Return [x, y] of the center of cell containing provided text 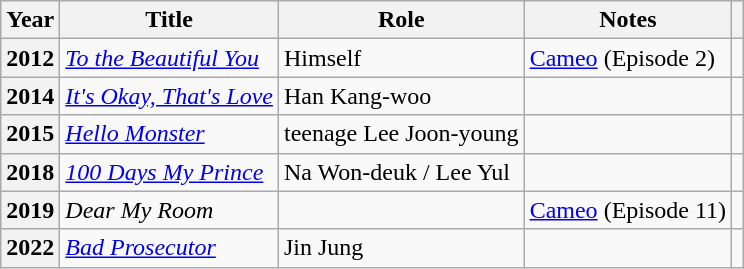
Cameo (Episode 2) [628, 58]
Cameo (Episode 11) [628, 210]
Title [170, 20]
2018 [30, 172]
Year [30, 20]
2019 [30, 210]
100 Days My Prince [170, 172]
Dear My Room [170, 210]
Notes [628, 20]
teenage Lee Joon-young [401, 134]
Jin Jung [401, 248]
Bad Prosecutor [170, 248]
Han Kang-woo [401, 96]
Na Won-deuk / Lee Yul [401, 172]
Himself [401, 58]
To the Beautiful You [170, 58]
2012 [30, 58]
2015 [30, 134]
Role [401, 20]
2022 [30, 248]
Hello Monster [170, 134]
It's Okay, That's Love [170, 96]
2014 [30, 96]
